Output the [X, Y] coordinate of the center of the cell containing the given text.  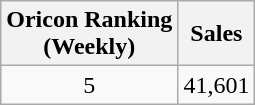
Oricon Ranking(Weekly) [90, 34]
5 [90, 85]
Sales [216, 34]
41,601 [216, 85]
